Return the [X, Y] coordinate for the center point of the cell that contains the specified text.  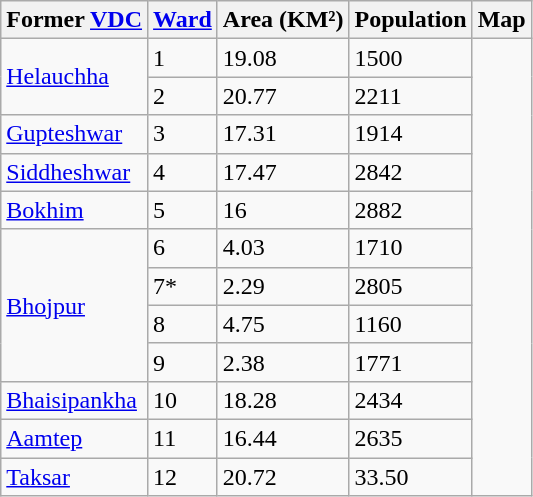
2 [183, 96]
5 [183, 210]
1914 [410, 134]
16 [283, 210]
Ward [183, 20]
17.31 [283, 134]
2211 [410, 96]
4.75 [283, 324]
Taksar [74, 477]
19.08 [283, 58]
1500 [410, 58]
18.28 [283, 400]
Siddheshwar [74, 172]
20.72 [283, 477]
4.03 [283, 248]
Aamtep [74, 438]
Bhaisipankha [74, 400]
2434 [410, 400]
2842 [410, 172]
2882 [410, 210]
11 [183, 438]
1710 [410, 248]
2.29 [283, 286]
3 [183, 134]
33.50 [410, 477]
9 [183, 362]
7* [183, 286]
Bokhim [74, 210]
12 [183, 477]
20.77 [283, 96]
1 [183, 58]
Map [502, 20]
6 [183, 248]
Former VDC [74, 20]
Bhojpur [74, 305]
17.47 [283, 172]
2805 [410, 286]
1160 [410, 324]
10 [183, 400]
Area (KM²) [283, 20]
4 [183, 172]
1771 [410, 362]
2635 [410, 438]
Population [410, 20]
8 [183, 324]
Helauchha [74, 77]
Gupteshwar [74, 134]
16.44 [283, 438]
2.38 [283, 362]
